Detect which cell encompasses the target text, then output its (x, y) center coordinate. 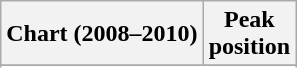
Chart (2008–2010) (102, 34)
Peakposition (249, 34)
